Return the [x, y] coordinate for the center point of the cell that contains the specified text.  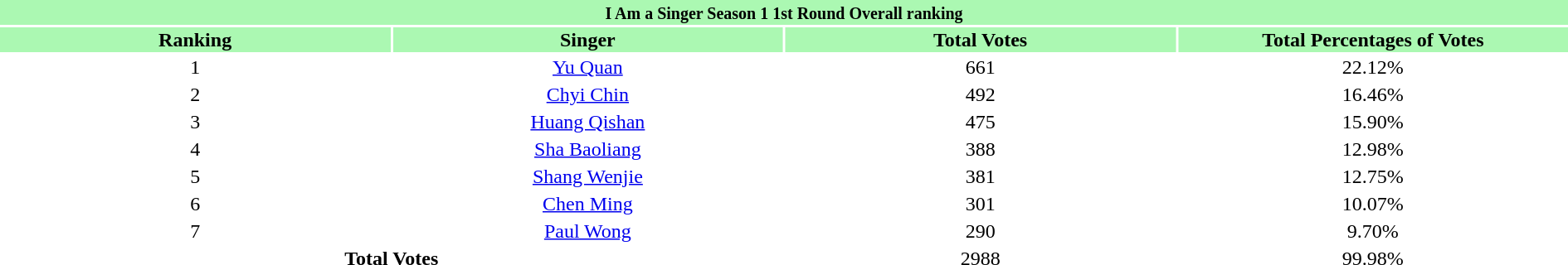
10.07% [1373, 204]
3 [195, 122]
388 [980, 149]
381 [980, 176]
7 [195, 231]
Singer [587, 40]
492 [980, 94]
Ranking [195, 40]
15.90% [1373, 122]
Yu Quan [587, 67]
Chen Ming [587, 204]
5 [195, 176]
Shang Wenjie [587, 176]
2 [195, 94]
6 [195, 204]
12.75% [1373, 176]
Total Percentages of Votes [1373, 40]
4 [195, 149]
Chyi Chin [587, 94]
661 [980, 67]
I Am a Singer Season 1 1st Round Overall ranking [784, 12]
290 [980, 231]
Sha Baoliang [587, 149]
1 [195, 67]
12.98% [1373, 149]
9.70% [1373, 231]
475 [980, 122]
301 [980, 204]
Paul Wong [587, 231]
22.12% [1373, 67]
16.46% [1373, 94]
Total Votes [980, 40]
Huang Qishan [587, 122]
